Output the (X, Y) coordinate of the center of the cell containing the given text.  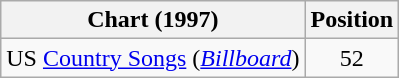
Position (352, 20)
Chart (1997) (153, 20)
US Country Songs (Billboard) (153, 58)
52 (352, 58)
